Identify which cell holds the provided text, then report its [x, y] central coordinate. 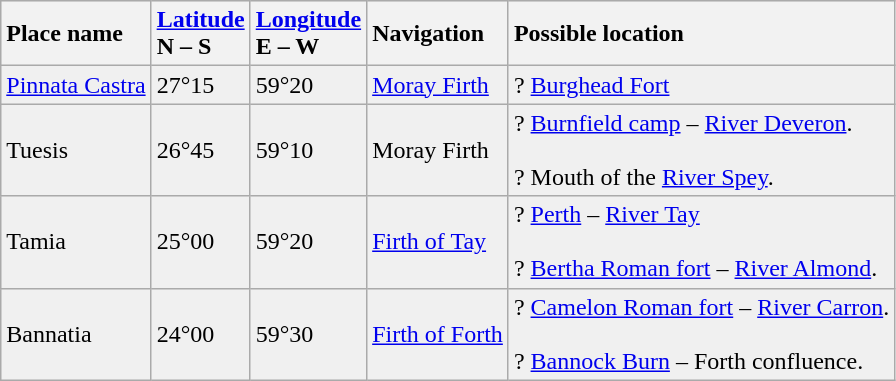
59°30 [308, 334]
Tamia [76, 242]
27°15 [200, 85]
26°45 [200, 150]
? Perth – River Tay? Bertha Roman fort – River Almond. [701, 242]
Navigation [438, 34]
Possible location [701, 34]
Firth of Forth [438, 334]
59°10 [308, 150]
LongitudeE – W [308, 34]
Bannatia [76, 334]
Firth of Tay [438, 242]
Tuesis [76, 150]
25°00 [200, 242]
Pinnata Castra [76, 85]
LatitudeN – S [200, 34]
24°00 [200, 334]
? Burghead Fort [701, 85]
Place name [76, 34]
? Burnfield camp – River Deveron.? Mouth of the River Spey. [701, 150]
? Camelon Roman fort – River Carron.? Bannock Burn – Forth confluence. [701, 334]
